Output the [X, Y] coordinate of the center of the cell containing the given text.  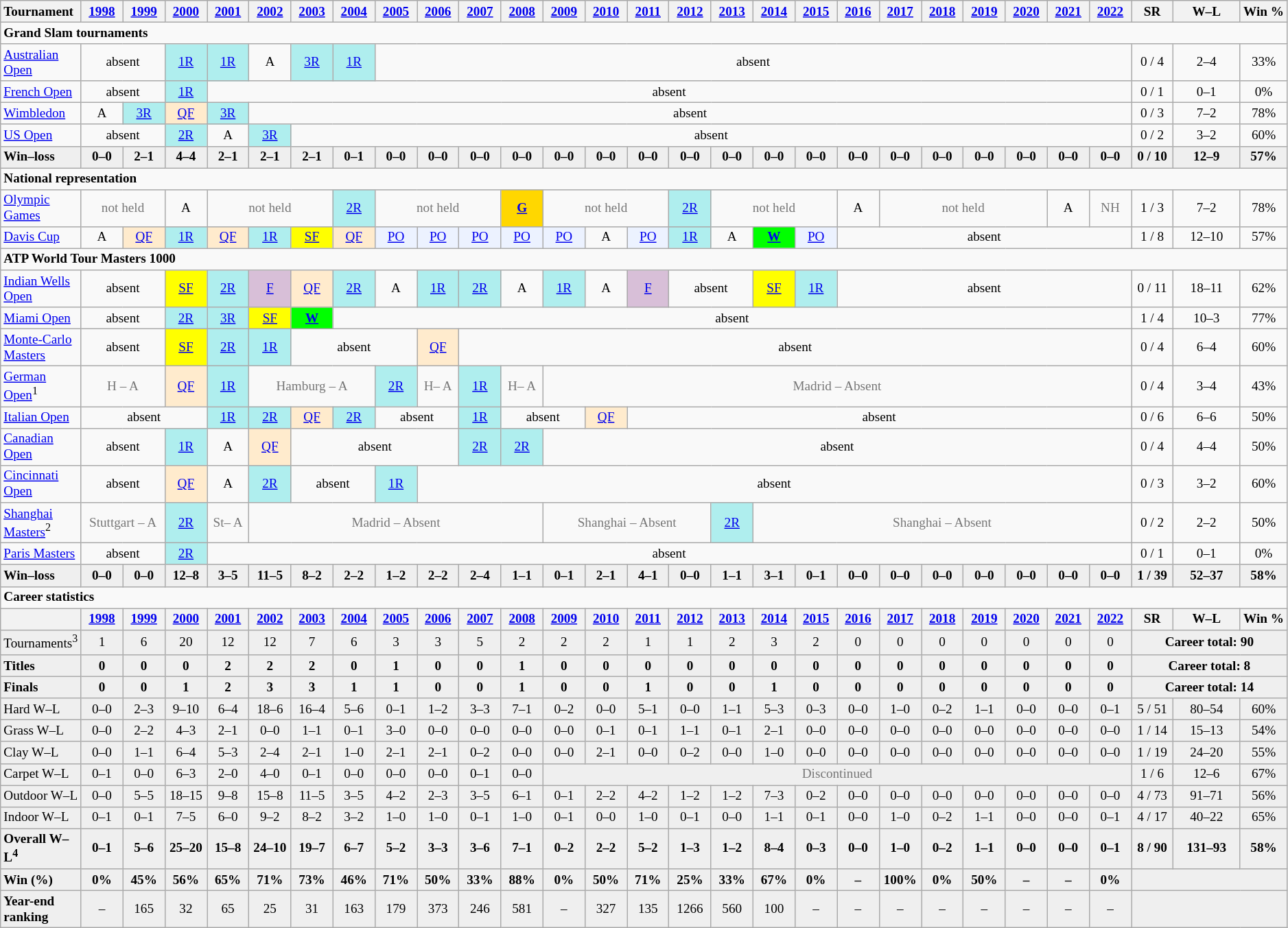
6–1 [522, 796]
Finals [41, 687]
Hamburg – A [312, 387]
6–3 [185, 774]
Paris Masters [41, 554]
1 / 14 [1153, 731]
100 [774, 909]
Canadian Open [41, 447]
54% [1264, 731]
1–3 [690, 849]
163 [354, 909]
3–6 [480, 849]
0 / 6 [1153, 418]
9–8 [228, 796]
6–6 [1206, 418]
6–7 [354, 849]
National representation [644, 179]
45% [144, 880]
NH [1110, 208]
131–93 [1206, 849]
18–6 [270, 709]
32 [185, 909]
Grand Slam tournaments [644, 33]
2–0 [228, 774]
73% [312, 880]
French Open [41, 92]
7–5 [185, 818]
Australian Open [41, 62]
Indian Wells Open [41, 289]
25–20 [185, 849]
9–10 [185, 709]
1 / 8 [1153, 237]
Miami Open [41, 318]
0 / 11 [1153, 289]
0 / 10 [1153, 157]
52–37 [1206, 575]
Hard W–L [41, 709]
Win (%) [41, 880]
ATP World Tour Masters 1000 [644, 259]
6–0 [228, 818]
Tournaments3 [41, 642]
560 [731, 909]
4–1 [648, 575]
4–0 [270, 774]
88% [522, 880]
Cincinnati Open [41, 484]
Monte-Carlo Masters [41, 347]
1266 [690, 909]
Tournament [41, 12]
3–4 [1206, 387]
43% [1264, 387]
Clay W–L [41, 752]
581 [522, 909]
24–20 [1206, 752]
Discontinued [837, 774]
9–2 [270, 818]
1 / 6 [1153, 774]
4 / 73 [1153, 796]
327 [605, 909]
Shanghai Masters2 [41, 523]
100% [900, 880]
Career total: 8 [1209, 666]
Italian Open [41, 418]
5 [480, 642]
US Open [41, 135]
8 / 90 [1153, 849]
Stuttgart – A [123, 523]
62% [1264, 289]
15–13 [1206, 731]
12–8 [185, 575]
18–15 [185, 796]
179 [395, 909]
19–7 [312, 849]
St– A [228, 523]
Grass W–L [41, 731]
Olympic Games [41, 208]
65 [228, 909]
91–71 [1206, 796]
Carpet W–L [41, 774]
24–10 [270, 849]
Titles [41, 666]
Year-end ranking [41, 909]
G [522, 208]
5 / 51 [1153, 709]
Wimbledon [41, 114]
Indoor W–L [41, 818]
10–3 [1206, 318]
40–22 [1206, 818]
H – A [123, 387]
7–3 [774, 796]
12–9 [1206, 157]
25 [270, 909]
4 / 17 [1153, 818]
3–0 [395, 731]
5–5 [144, 796]
20 [185, 642]
373 [438, 909]
18–11 [1206, 289]
55% [1264, 752]
12–10 [1206, 237]
46% [354, 880]
4–3 [185, 731]
5–1 [648, 709]
12–6 [1206, 774]
1 / 19 [1153, 752]
Davis Cup [41, 237]
246 [480, 909]
Overall W–L4 [41, 849]
3–1 [774, 575]
7 [312, 642]
25% [690, 880]
135 [648, 909]
Career total: 14 [1209, 687]
80–54 [1206, 709]
8–4 [774, 849]
1 / 4 [1153, 318]
Career total: 90 [1209, 642]
Career statistics [644, 597]
165 [144, 909]
77% [1264, 318]
1 / 3 [1153, 208]
1 / 39 [1153, 575]
German Open1 [41, 387]
31 [312, 909]
Outdoor W–L [41, 796]
16–4 [312, 709]
